Detect which cell encompasses the target text, then output its (x, y) center coordinate. 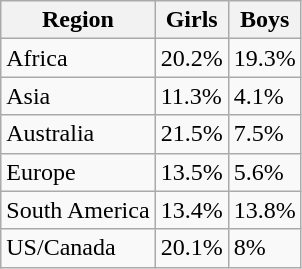
13.5% (192, 172)
Region (78, 20)
11.3% (192, 96)
19.3% (264, 58)
13.4% (192, 210)
Girls (192, 20)
US/Canada (78, 248)
Boys (264, 20)
Europe (78, 172)
4.1% (264, 96)
13.8% (264, 210)
South America (78, 210)
Africa (78, 58)
Asia (78, 96)
7.5% (264, 134)
20.1% (192, 248)
8% (264, 248)
Australia (78, 134)
5.6% (264, 172)
20.2% (192, 58)
21.5% (192, 134)
